Return [x, y] of the center of cell containing provided text 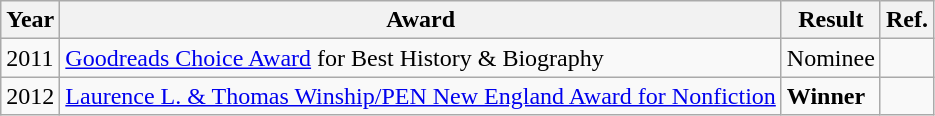
2011 [30, 58]
Year [30, 20]
Goodreads Choice Award for Best History & Biography [421, 58]
Winner [830, 96]
Result [830, 20]
Award [421, 20]
Nominee [830, 58]
Laurence L. & Thomas Winship/PEN New England Award for Nonfiction [421, 96]
2012 [30, 96]
Ref. [906, 20]
